Identify which cell holds the provided text, then report its [x, y] central coordinate. 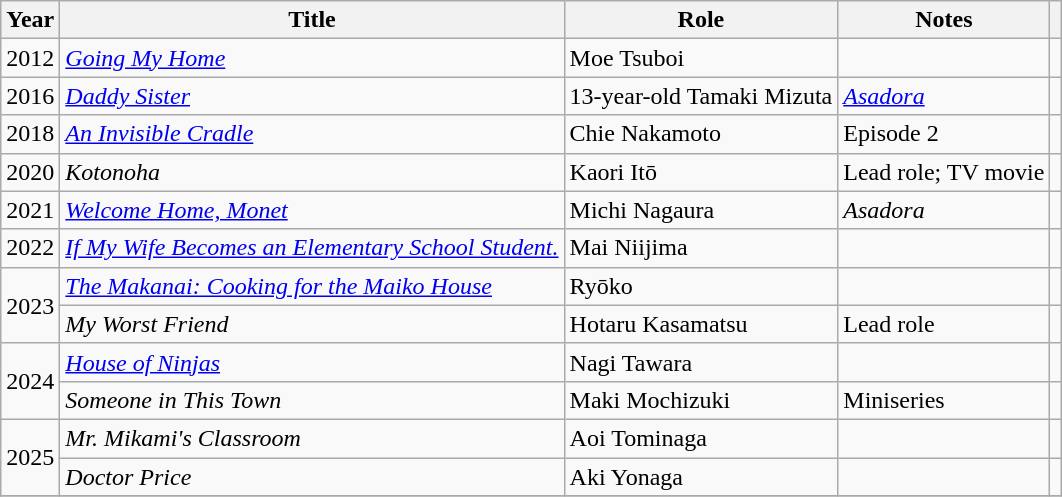
Notes [944, 20]
2021 [30, 210]
Episode 2 [944, 134]
The Makanai: Cooking for the Maiko House [312, 286]
If My Wife Becomes an Elementary School Student. [312, 248]
Mr. Mikami's Classroom [312, 438]
Year [30, 20]
Lead role; TV movie [944, 172]
Title [312, 20]
2022 [30, 248]
Kaori Itō [701, 172]
Doctor Price [312, 477]
Aki Yonaga [701, 477]
Role [701, 20]
Aoi Tominaga [701, 438]
Daddy Sister [312, 96]
Someone in This Town [312, 400]
Hotaru Kasamatsu [701, 324]
Maki Mochizuki [701, 400]
13-year-old Tamaki Mizuta [701, 96]
Nagi Tawara [701, 362]
House of Ninjas [312, 362]
Mai Niijima [701, 248]
2012 [30, 58]
Lead role [944, 324]
Michi Nagaura [701, 210]
Miniseries [944, 400]
2024 [30, 381]
An Invisible Cradle [312, 134]
2025 [30, 457]
Going My Home [312, 58]
2016 [30, 96]
Chie Nakamoto [701, 134]
Welcome Home, Monet [312, 210]
2023 [30, 305]
My Worst Friend [312, 324]
Kotonoha [312, 172]
2018 [30, 134]
Ryōko [701, 286]
2020 [30, 172]
Moe Tsuboi [701, 58]
